Scan for the cell matching the given text and deliver its (x, y) coordinate at center. 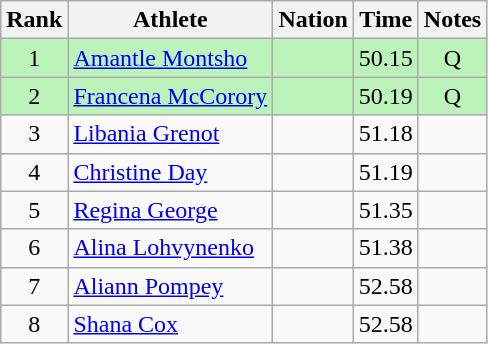
Amantle Montsho (170, 58)
4 (34, 172)
Athlete (170, 20)
3 (34, 134)
Francena McCorory (170, 96)
Nation (313, 20)
51.38 (386, 248)
8 (34, 324)
1 (34, 58)
Time (386, 20)
51.18 (386, 134)
2 (34, 96)
6 (34, 248)
5 (34, 210)
51.35 (386, 210)
50.19 (386, 96)
Rank (34, 20)
Aliann Pompey (170, 286)
7 (34, 286)
Christine Day (170, 172)
50.15 (386, 58)
Regina George (170, 210)
Libania Grenot (170, 134)
Notes (452, 20)
Shana Cox (170, 324)
Alina Lohvynenko (170, 248)
51.19 (386, 172)
